Detect which cell encompasses the target text, then output its [X, Y] center coordinate. 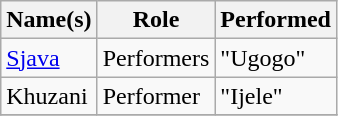
Performers [156, 58]
Khuzani [49, 96]
Sjava [49, 58]
Performer [156, 96]
Name(s) [49, 20]
"Ijele" [276, 96]
Performed [276, 20]
Role [156, 20]
"Ugogo" [276, 58]
